Capture the cell that displays the provided text and extract its [x, y] central coordinate. 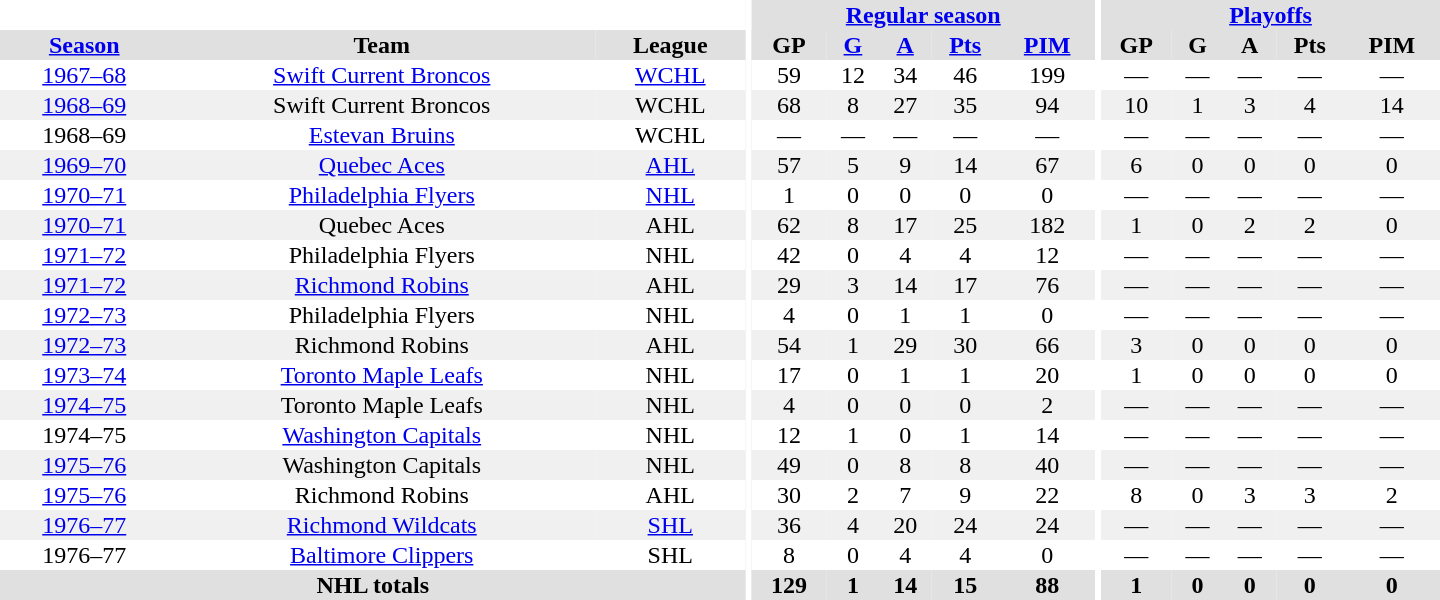
10 [1136, 105]
1967–68 [84, 75]
66 [1047, 345]
22 [1047, 495]
Estevan Bruins [382, 135]
1973–74 [84, 375]
Baltimore Clippers [382, 555]
Regular season [923, 15]
34 [905, 75]
68 [789, 105]
62 [789, 225]
Richmond Wildcats [382, 525]
5 [853, 165]
49 [789, 465]
76 [1047, 285]
27 [905, 105]
NHL totals [372, 585]
League [670, 45]
6 [1136, 165]
54 [789, 345]
46 [965, 75]
88 [1047, 585]
7 [905, 495]
Season [84, 45]
1969–70 [84, 165]
36 [789, 525]
42 [789, 255]
182 [1047, 225]
94 [1047, 105]
25 [965, 225]
67 [1047, 165]
Team [382, 45]
40 [1047, 465]
129 [789, 585]
199 [1047, 75]
Playoffs [1270, 15]
15 [965, 585]
57 [789, 165]
59 [789, 75]
35 [965, 105]
